Find where the given text appears and provide that cell's center as (X, Y) coordinate. 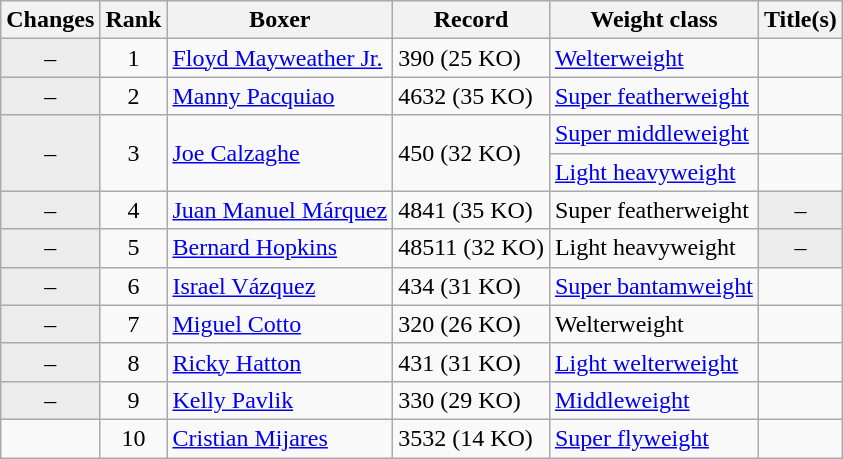
431 (31 KO) (472, 362)
Floyd Mayweather Jr. (280, 58)
8 (134, 362)
Light welterweight (654, 362)
6 (134, 286)
10 (134, 438)
Title(s) (800, 20)
3 (134, 153)
Kelly Pavlik (280, 400)
Miguel Cotto (280, 324)
Super flyweight (654, 438)
4 (134, 210)
2 (134, 96)
Juan Manuel Márquez (280, 210)
4632 (35 KO) (472, 96)
450 (32 KO) (472, 153)
4841 (35 KO) (472, 210)
434 (31 KO) (472, 286)
9 (134, 400)
1 (134, 58)
Bernard Hopkins (280, 248)
330 (29 KO) (472, 400)
Ricky Hatton (280, 362)
Weight class (654, 20)
Boxer (280, 20)
Rank (134, 20)
3532 (14 KO) (472, 438)
Changes (50, 20)
390 (25 KO) (472, 58)
5 (134, 248)
Middleweight (654, 400)
Israel Vázquez (280, 286)
Manny Pacquiao (280, 96)
Super middleweight (654, 134)
Joe Calzaghe (280, 153)
7 (134, 324)
320 (26 KO) (472, 324)
Record (472, 20)
48511 (32 KO) (472, 248)
Super bantamweight (654, 286)
Cristian Mijares (280, 438)
